Extract the (X, Y) coordinate from the center of the cell holding the provided text.  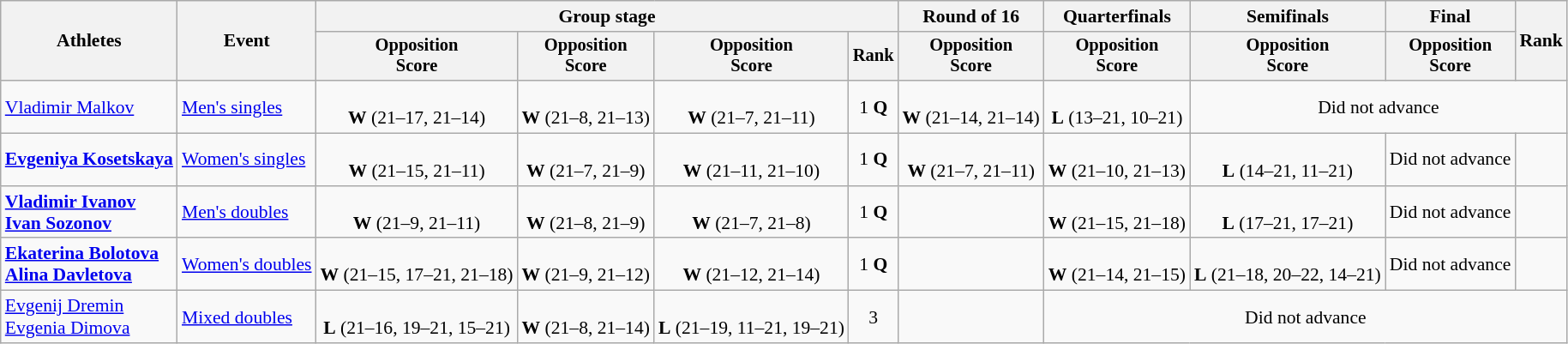
W (21–9, 21–11) (417, 213)
L (21–18, 20–22, 14–21) (1288, 264)
W (21–7, 21–8) (751, 213)
Women's doubles (247, 264)
Evgeniya Kosetskaya (89, 160)
Evgenij DreminEvgenia Dimova (89, 317)
Athletes (89, 41)
Semifinals (1288, 16)
3 (874, 317)
Ekaterina BolotovaAlina Davletova (89, 264)
Vladimir Malkov (89, 106)
W (21–14, 21–15) (1117, 264)
W (21–10, 21–13) (1117, 160)
Men's singles (247, 106)
W (21–15, 21–18) (1117, 213)
L (14–21, 11–21) (1288, 160)
W (21–17, 21–14) (417, 106)
W (21–8, 21–13) (586, 106)
Quarterfinals (1117, 16)
Final (1451, 16)
Vladimir IvanovIvan Sozonov (89, 213)
L (21–19, 11–21, 19–21) (751, 317)
Men's doubles (247, 213)
L (17–21, 17–21) (1288, 213)
W (21–11, 21–10) (751, 160)
Group stage (607, 16)
Event (247, 41)
L (13–21, 10–21) (1117, 106)
W (21–8, 21–9) (586, 213)
W (21–7, 21–9) (586, 160)
W (21–8, 21–14) (586, 317)
W (21–15, 21–11) (417, 160)
W (21–15, 17–21, 21–18) (417, 264)
L (21–16, 19–21, 15–21) (417, 317)
Women's singles (247, 160)
W (21–14, 21–14) (971, 106)
Round of 16 (971, 16)
W (21–9, 21–12) (586, 264)
W (21–12, 21–14) (751, 264)
Mixed doubles (247, 317)
